Identify which cell holds the provided text, then report its [x, y] central coordinate. 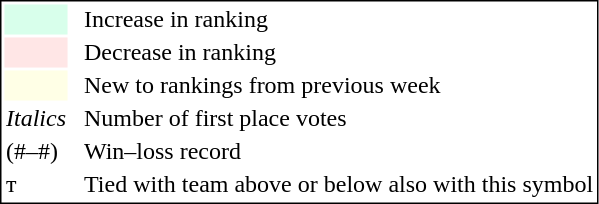
Win–loss record [338, 151]
Decrease in ranking [338, 53]
Italics [36, 119]
Increase in ranking [338, 19]
Tied with team above or below also with this symbol [338, 185]
Number of first place votes [338, 119]
т [36, 185]
New to rankings from previous week [338, 85]
(#–#) [36, 151]
